Provide the (X, Y) coordinate of the cell's center where the given text is located.  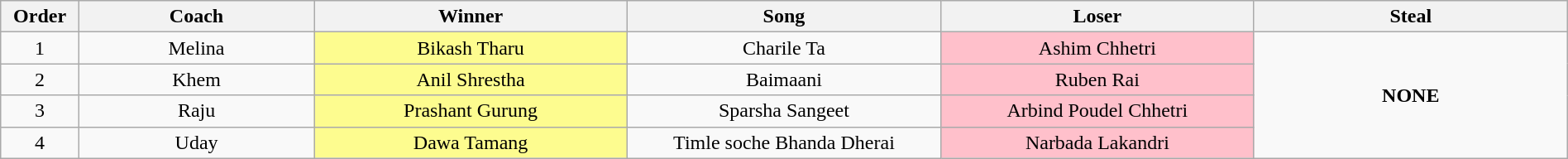
Steal (1411, 17)
Timle soche Bhanda Dherai (784, 142)
1 (40, 48)
Sparsha Sangeet (784, 111)
Uday (196, 142)
Dawa Tamang (471, 142)
Anil Shrestha (471, 79)
NONE (1411, 95)
3 (40, 111)
Baimaani (784, 79)
Arbind Poudel Chhetri (1097, 111)
Loser (1097, 17)
Coach (196, 17)
Winner (471, 17)
Order (40, 17)
Khem (196, 79)
4 (40, 142)
Bikash Tharu (471, 48)
2 (40, 79)
Prashant Gurung (471, 111)
Charile Ta (784, 48)
Ruben Rai (1097, 79)
Melina (196, 48)
Raju (196, 111)
Song (784, 17)
Narbada Lakandri (1097, 142)
Ashim Chhetri (1097, 48)
